Identify which cell holds the provided text, then report its [X, Y] central coordinate. 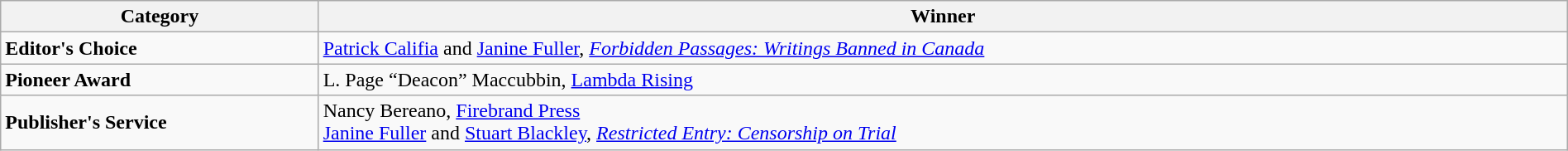
L. Page “Deacon” Maccubbin, Lambda Rising [943, 80]
Nancy Bereano, Firebrand PressJanine Fuller and Stuart Blackley, Restricted Entry: Censorship on Trial [943, 123]
Patrick Califia and Janine Fuller, Forbidden Passages: Writings Banned in Canada [943, 48]
Category [160, 17]
Pioneer Award [160, 80]
Winner [943, 17]
Publisher's Service [160, 123]
Editor's Choice [160, 48]
